Return the [X, Y] coordinate for the center point of the cell that contains the specified text.  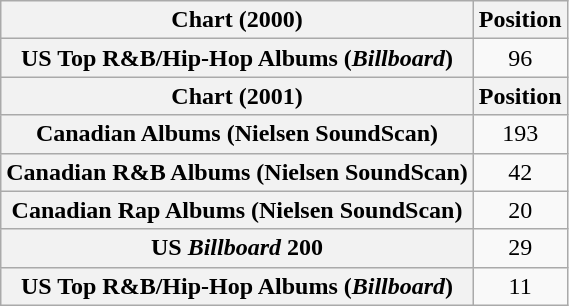
Canadian Albums (Nielsen SoundScan) [238, 134]
Canadian Rap Albums (Nielsen SoundScan) [238, 210]
42 [520, 172]
193 [520, 134]
Chart (2001) [238, 96]
Chart (2000) [238, 20]
20 [520, 210]
Canadian R&B Albums (Nielsen SoundScan) [238, 172]
11 [520, 286]
29 [520, 248]
96 [520, 58]
US Billboard 200 [238, 248]
